Identify which cell holds the provided text, then report its (x, y) central coordinate. 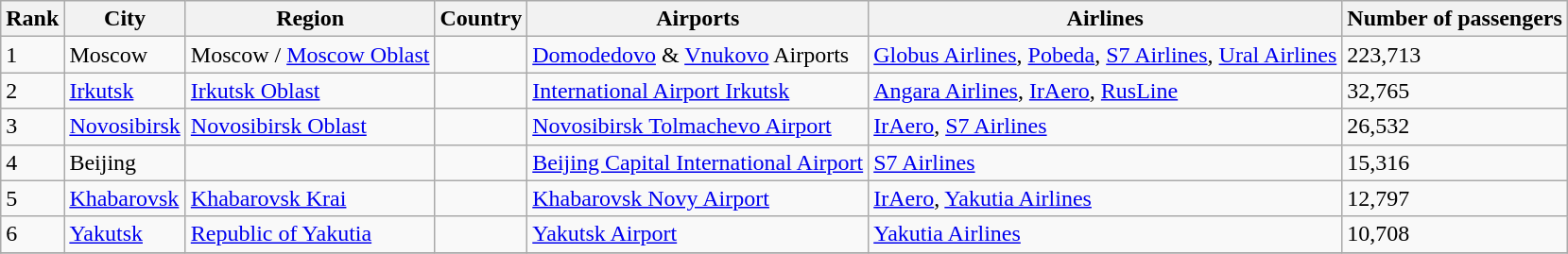
Khabarovsk Krai (310, 198)
Beijing (125, 162)
Novosibirsk Oblast (310, 127)
Novosibirsk Tolmachevo Airport (698, 127)
Moscow / Moscow Oblast (310, 55)
6 (32, 234)
Khabarovsk (125, 198)
Khabarovsk Novy Airport (698, 198)
26,532 (1456, 127)
Irkutsk Oblast (310, 91)
Irkutsk (125, 91)
4 (32, 162)
S7 Airlines (1106, 162)
Yakutsk (125, 234)
223,713 (1456, 55)
IrAero, Yakutia Airlines (1106, 198)
Angara Airlines, IrAero, RusLine (1106, 91)
Region (310, 19)
Globus Airlines, Pobeda, S7 Airlines, Ural Airlines (1106, 55)
Moscow (125, 55)
Novosibirsk (125, 127)
1 (32, 55)
Airports (698, 19)
Yakutia Airlines (1106, 234)
3 (32, 127)
Yakutsk Airport (698, 234)
5 (32, 198)
Beijing Capital International Airport (698, 162)
Airlines (1106, 19)
15,316 (1456, 162)
Number of passengers (1456, 19)
Rank (32, 19)
Country (481, 19)
32,765 (1456, 91)
10,708 (1456, 234)
City (125, 19)
12,797 (1456, 198)
2 (32, 91)
Domodedovo & Vnukovo Airports (698, 55)
Republic of Yakutia (310, 234)
International Airport Irkutsk (698, 91)
IrAero, S7 Airlines (1106, 127)
